Determine the (x, y) coordinate at the center of the cell enclosing the given text.  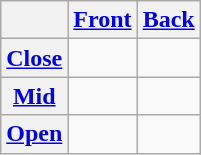
Back (168, 20)
Close (34, 58)
Front (102, 20)
Open (34, 134)
Mid (34, 96)
